Scan for the cell matching the given text and deliver its [x, y] coordinate at center. 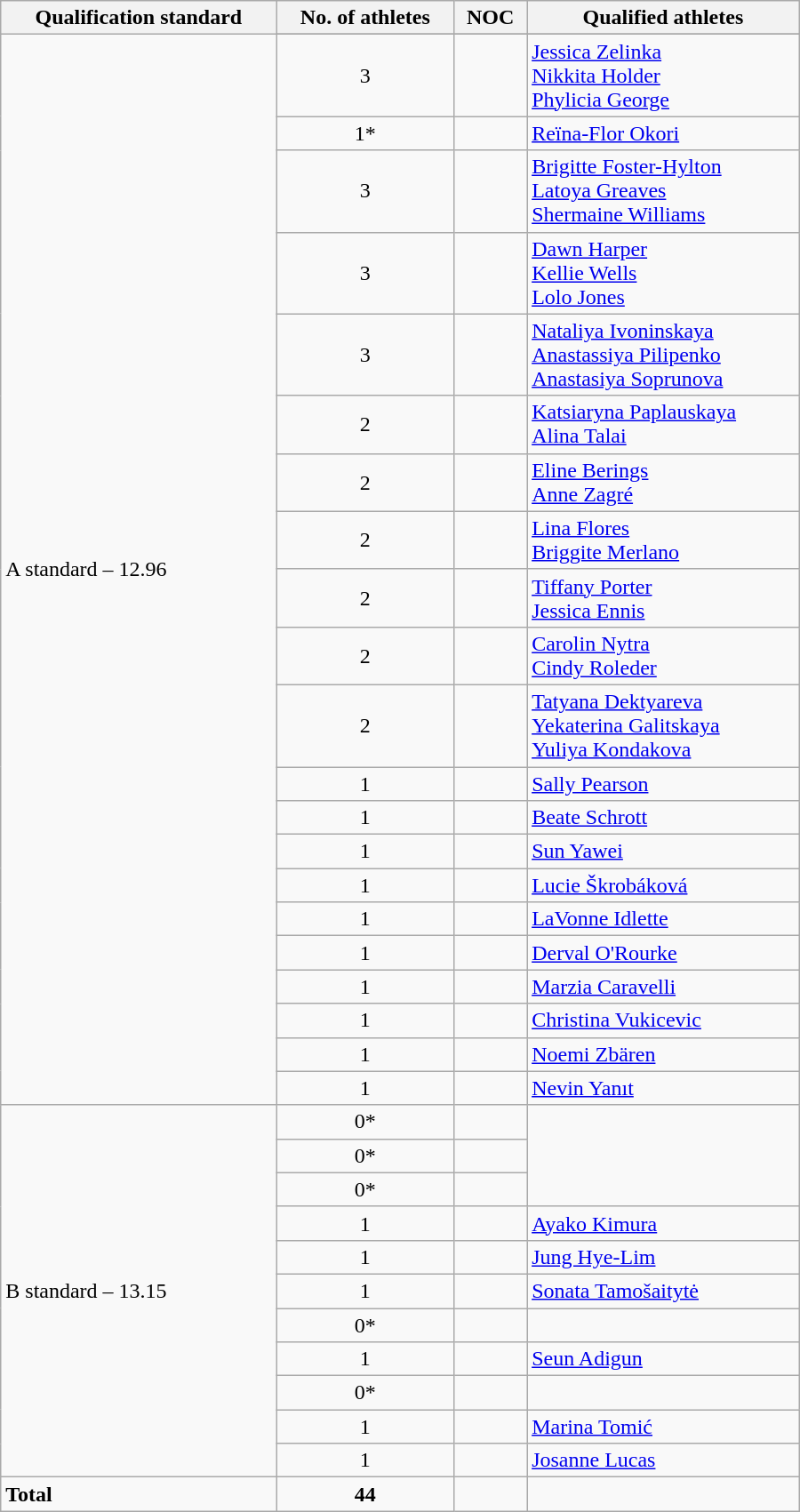
Carolin NytraCindy Roleder [663, 656]
Sun Yawei [663, 852]
Reïna-Flor Okori [663, 133]
A standard – 12.96 [139, 570]
Derval O'Rourke [663, 953]
Beate Schrott [663, 818]
NOC [491, 18]
1* [365, 133]
Marzia Caravelli [663, 987]
No. of athletes [365, 18]
Ayako Kimura [663, 1223]
Qualification standard [139, 18]
Sonata Tamošaitytė [663, 1291]
Nataliya IvoninskayaAnastassiya PilipenkoAnastasiya Soprunova [663, 355]
Tatyana DektyarevaYekaterina GalitskayaYuliya Kondakova [663, 725]
Sally Pearson [663, 783]
Eline BeringsAnne Zagré [663, 482]
44 [365, 1494]
Jung Hye-Lim [663, 1257]
Lucie Škrobáková [663, 885]
Dawn Harper Kellie Wells Lolo Jones [663, 273]
Tiffany PorterJessica Ennis [663, 597]
Noemi Zbären [663, 1054]
Christina Vukicevic [663, 1020]
B standard – 13.15 [139, 1291]
Brigitte Foster-HyltonLatoya GreavesShermaine Williams [663, 191]
Katsiaryna PaplauskayaAlina Talai [663, 425]
Josanne Lucas [663, 1460]
Jessica Zelinka Nikkita HolderPhylicia George [663, 76]
Seun Adigun [663, 1359]
Qualified athletes [663, 18]
Lina Flores Briggite Merlano [663, 540]
LaVonne Idlette [663, 919]
Total [139, 1494]
Nevin Yanıt [663, 1088]
Marina Tomić [663, 1427]
